Capture the cell that displays the provided text and extract its (x, y) central coordinate. 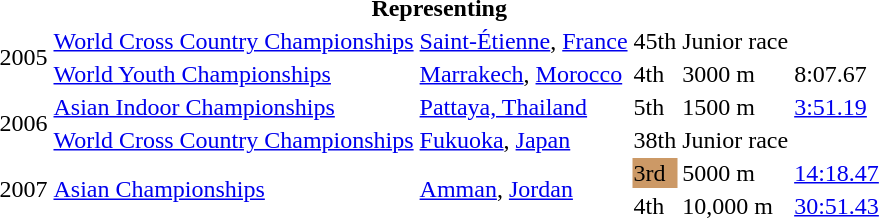
4th (655, 74)
Fukuoka, Japan (524, 140)
5000 m (736, 173)
Pattaya, Thailand (524, 107)
1500 m (736, 107)
3rd (655, 173)
World Youth Championships (234, 74)
45th (655, 41)
Saint-Étienne, France (524, 41)
Marrakech, Morocco (524, 74)
5th (655, 107)
38th (655, 140)
Asian Indoor Championships (234, 107)
3000 m (736, 74)
